Output the (X, Y) coordinate of the center of the cell containing the given text.  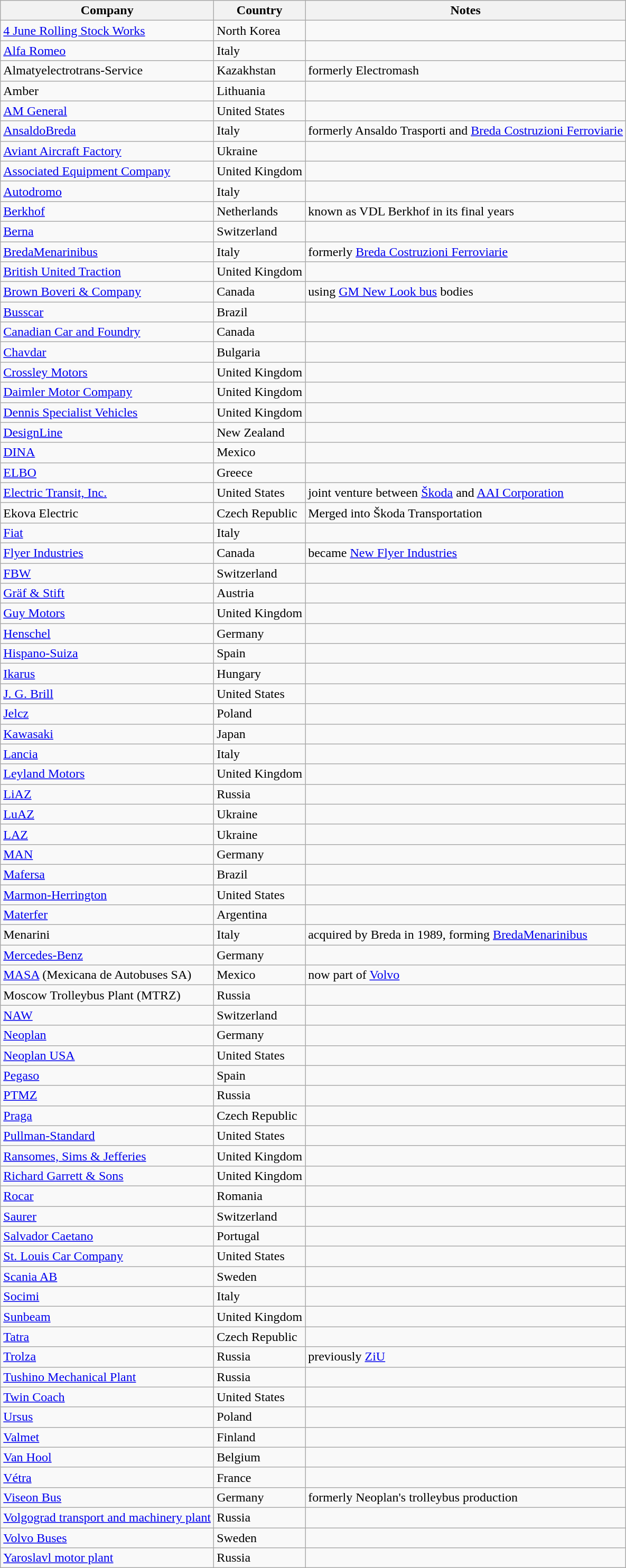
Kawasaki (107, 734)
formerly Breda Costruzioni Ferroviarie (466, 252)
Canadian Car and Foundry (107, 332)
Berkhof (107, 211)
known as VDL Berkhof in its final years (466, 211)
Yaroslavl motor plant (107, 1558)
Ursus (107, 1417)
Busscar (107, 312)
Menarini (107, 935)
Lancia (107, 754)
Hungary (260, 674)
AM General (107, 111)
Rocar (107, 1196)
Greece (260, 473)
NAW (107, 1015)
Merged into Škoda Transportation (466, 513)
Neoplan USA (107, 1055)
North Korea (260, 31)
Bulgaria (260, 352)
Daimler Motor Company (107, 392)
Neoplan (107, 1035)
Van Hool (107, 1457)
Country (260, 11)
St. Louis Car Company (107, 1257)
PTMZ (107, 1095)
previously ZiU (466, 1357)
joint venture between Škoda and AAI Corporation (466, 493)
Leyland Motors (107, 774)
AnsaldoBreda (107, 131)
Brown Boveri & Company (107, 292)
Tushino Mechanical Plant (107, 1377)
Volvo Buses (107, 1538)
Mercedes-Benz (107, 955)
France (260, 1477)
DesignLine (107, 432)
Associated Equipment Company (107, 171)
Berna (107, 231)
Dennis Specialist Vehicles (107, 412)
Valmet (107, 1437)
formerly Neoplan's trolleybus production (466, 1497)
MAN (107, 854)
Scania AB (107, 1277)
Trolza (107, 1357)
Henschel (107, 634)
Twin Coach (107, 1397)
Company (107, 11)
Socimi (107, 1297)
Netherlands (260, 211)
MASA (Mexicana de Autobuses SA) (107, 975)
LAZ (107, 834)
Japan (260, 734)
Saurer (107, 1216)
Belgium (260, 1457)
British United Traction (107, 272)
Fiat (107, 533)
Lithuania (260, 91)
Vétra (107, 1477)
Alfa Romeo (107, 51)
now part of Volvo (466, 975)
FBW (107, 573)
Argentina (260, 915)
Materfer (107, 915)
Viseon Bus (107, 1497)
LuAZ (107, 814)
Austria (260, 593)
Pullman-Standard (107, 1136)
Amber (107, 91)
using GM New Look bus bodies (466, 292)
formerly Electromash (466, 71)
Aviant Aircraft Factory (107, 151)
Flyer Industries (107, 553)
Sunbeam (107, 1317)
LiAZ (107, 794)
Notes (466, 11)
Salvador Caetano (107, 1236)
4 June Rolling Stock Works (107, 31)
Finland (260, 1437)
Guy Motors (107, 613)
Mafersa (107, 874)
Marmon-Herrington (107, 895)
Ikarus (107, 674)
formerly Ansaldo Trasporti and Breda Costruzioni Ferroviarie (466, 131)
ELBO (107, 473)
DINA (107, 452)
Gräf & Stift (107, 593)
Ekova Electric (107, 513)
Romania (260, 1196)
J. G. Brill (107, 694)
Volgograd transport and machinery plant (107, 1517)
Richard Garrett & Sons (107, 1176)
Portugal (260, 1236)
Kazakhstan (260, 71)
New Zealand (260, 432)
Tatra (107, 1337)
Moscow Trolleybus Plant (MTRZ) (107, 995)
BredaMenarinibus (107, 252)
acquired by Breda in 1989, forming BredaMenarinibus (466, 935)
Jelcz (107, 714)
Hispano-Suiza (107, 654)
Crossley Motors (107, 372)
Ransomes, Sims & Jefferies (107, 1156)
Autodromo (107, 191)
Pegaso (107, 1075)
Praga (107, 1116)
Almatyelectrotrans-Service (107, 71)
Electric Transit, Inc. (107, 493)
Chavdar (107, 352)
became New Flyer Industries (466, 553)
